Return the [X, Y] coordinate for the center point of the cell that contains the specified text.  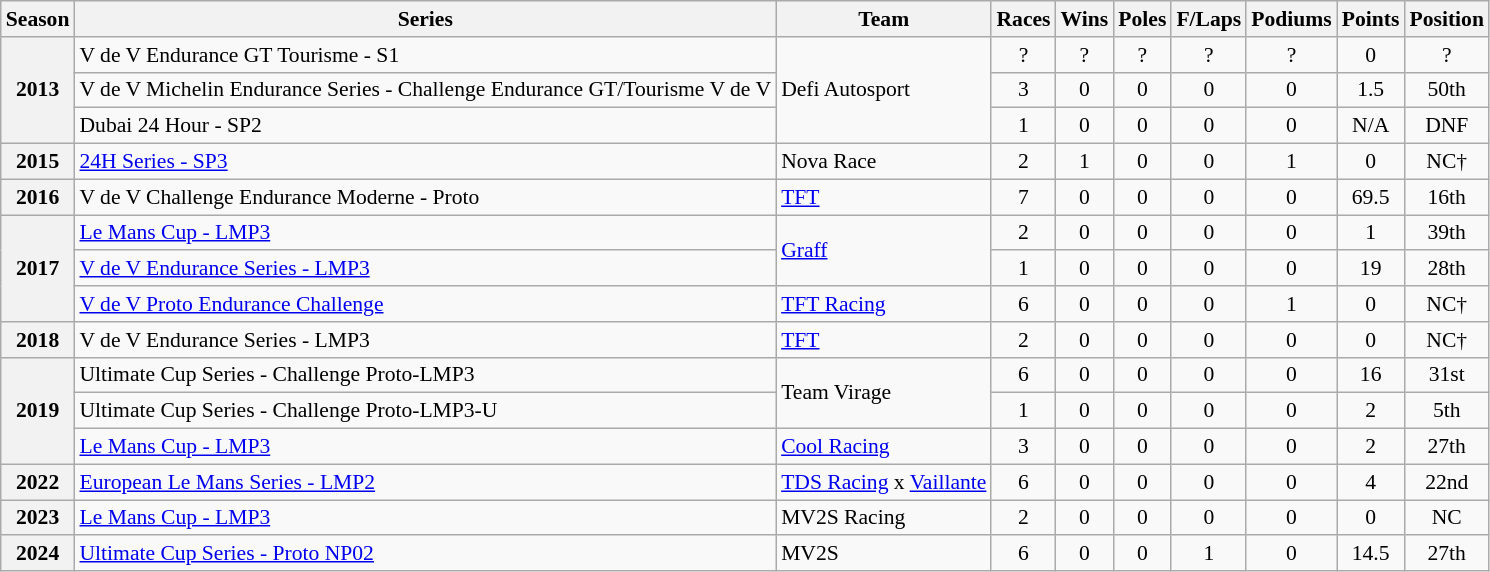
1.5 [1371, 90]
Wins [1085, 19]
F/Laps [1208, 19]
V de V Proto Endurance Challenge [425, 304]
22nd [1446, 482]
V de V Challenge Endurance Moderne - Proto [425, 197]
DNF [1446, 126]
Races [1023, 19]
MV2S [884, 554]
Dubai 24 Hour - SP2 [425, 126]
Graff [884, 250]
Series [425, 19]
2016 [38, 197]
31st [1446, 375]
Ultimate Cup Series - Proto NP02 [425, 554]
V de V Endurance GT Tourisme - S1 [425, 55]
16th [1446, 197]
Ultimate Cup Series - Challenge Proto-LMP3-U [425, 411]
TDS Racing x Vaillante [884, 482]
16 [1371, 375]
V de V Michelin Endurance Series - Challenge Endurance GT/Tourisme V de V [425, 90]
Defi Autosport [884, 90]
39th [1446, 233]
2017 [38, 268]
2015 [38, 162]
Season [38, 19]
2024 [38, 554]
19 [1371, 269]
European Le Mans Series - LMP2 [425, 482]
TFT Racing [884, 304]
Poles [1142, 19]
2019 [38, 410]
Team [884, 19]
2013 [38, 90]
Cool Racing [884, 447]
MV2S Racing [884, 518]
69.5 [1371, 197]
5th [1446, 411]
50th [1446, 90]
2022 [38, 482]
7 [1023, 197]
Podiums [1292, 19]
2023 [38, 518]
Position [1446, 19]
Points [1371, 19]
28th [1446, 269]
4 [1371, 482]
Team Virage [884, 392]
14.5 [1371, 554]
24H Series - SP3 [425, 162]
N/A [1371, 126]
Ultimate Cup Series - Challenge Proto-LMP3 [425, 375]
NC [1446, 518]
2018 [38, 340]
Nova Race [884, 162]
